Provide the (x, y) coordinate of the cell's center where the given text is located.  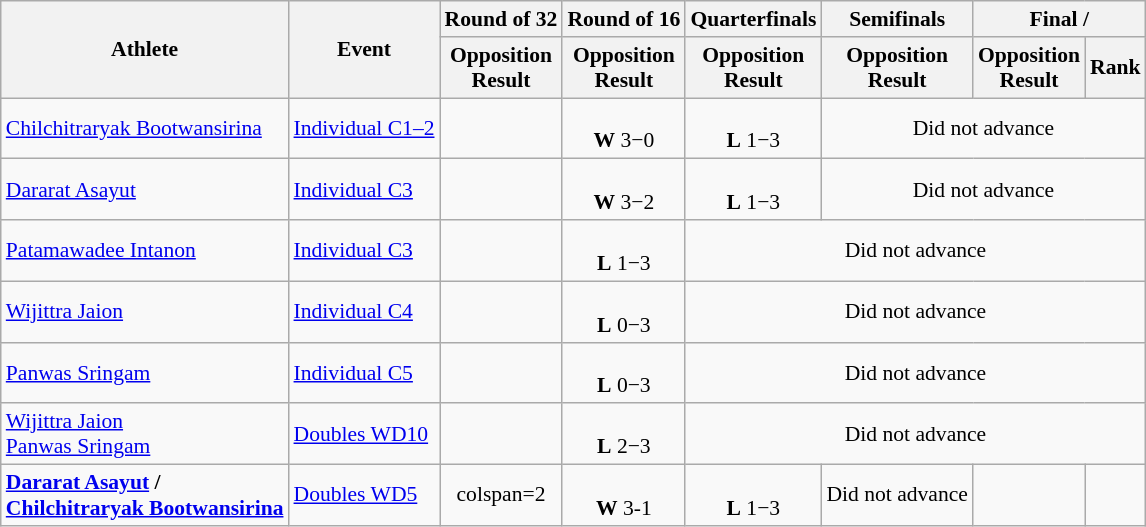
Individual C1–2 (364, 128)
Doubles WD5 (364, 496)
Dararat Asayut /Chilchitraryak Bootwansirina (145, 496)
Round of 16 (624, 19)
Semifinals (897, 19)
Chilchitraryak Bootwansirina (145, 128)
Doubles WD10 (364, 434)
Wijittra Jaion Panwas Sringam (145, 434)
Panwas Sringam (145, 372)
W 3-1 (624, 496)
Athlete (145, 50)
Patamawadee Intanon (145, 250)
Event (364, 50)
Individual C4 (364, 312)
Final / (1060, 19)
W 3−2 (624, 190)
colspan=2 (502, 496)
Rank (1116, 68)
Round of 32 (502, 19)
Dararat Asayut (145, 190)
L 2−3 (624, 434)
W 3−0 (624, 128)
Wijittra Jaion (145, 312)
Quarterfinals (753, 19)
Individual C5 (364, 372)
